Find where the given text appears and provide that cell's center as (x, y) coordinate. 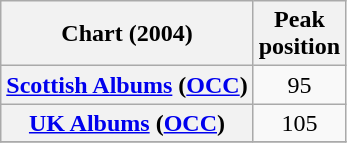
UK Albums (OCC) (127, 123)
Peakposition (299, 34)
Chart (2004) (127, 34)
95 (299, 85)
Scottish Albums (OCC) (127, 85)
105 (299, 123)
